Extract the (X, Y) coordinate from the center of the cell holding the provided text.  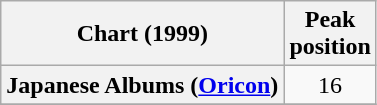
Peakposition (330, 34)
Japanese Albums (Oricon) (142, 85)
Chart (1999) (142, 34)
16 (330, 85)
